Return the (X, Y) coordinate for the center point of the cell that contains the specified text.  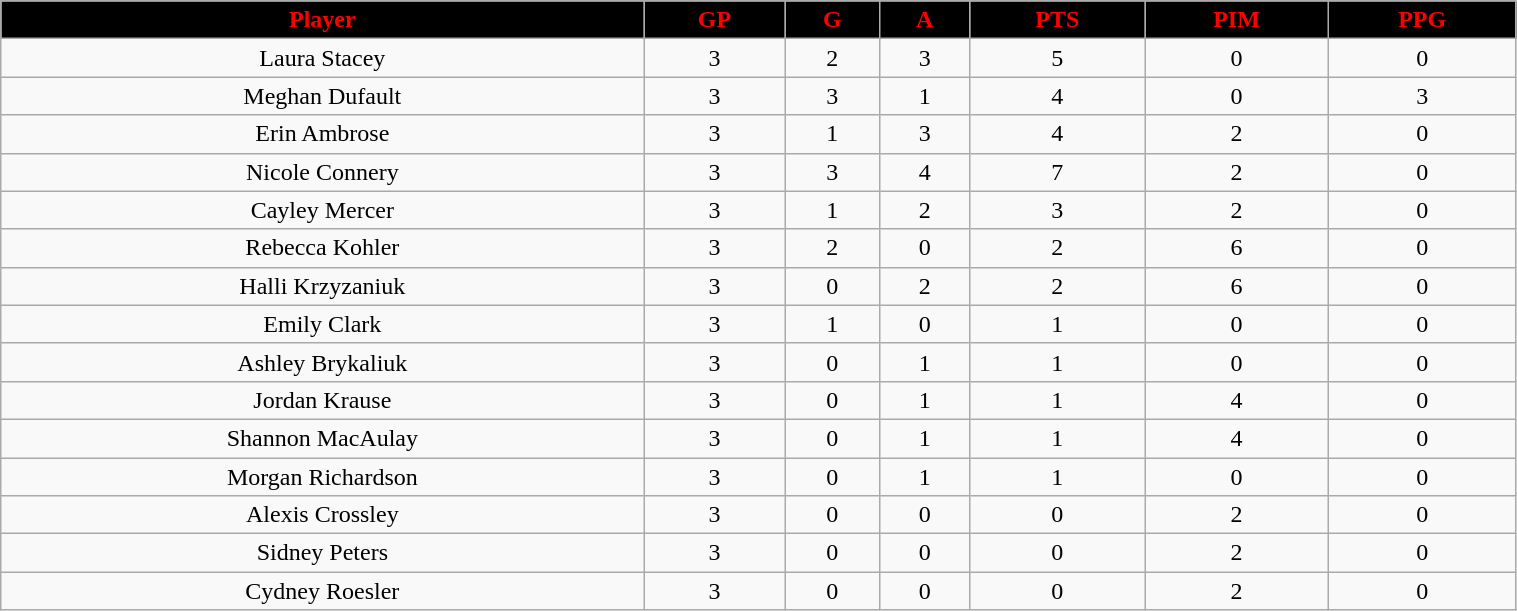
Rebecca Kohler (322, 248)
7 (1058, 172)
Cayley Mercer (322, 210)
Jordan Krause (322, 400)
Meghan Dufault (322, 96)
GP (714, 20)
Cydney Roesler (322, 591)
A (924, 20)
5 (1058, 58)
Morgan Richardson (322, 477)
Shannon MacAulay (322, 438)
PTS (1058, 20)
G (832, 20)
Erin Ambrose (322, 134)
Sidney Peters (322, 553)
Nicole Connery (322, 172)
Emily Clark (322, 324)
Halli Krzyzaniuk (322, 286)
Alexis Crossley (322, 515)
Ashley Brykaliuk (322, 362)
Laura Stacey (322, 58)
PIM (1236, 20)
PPG (1422, 20)
Player (322, 20)
